From the cell containing the given text, extract its center point as (X, Y) coordinate. 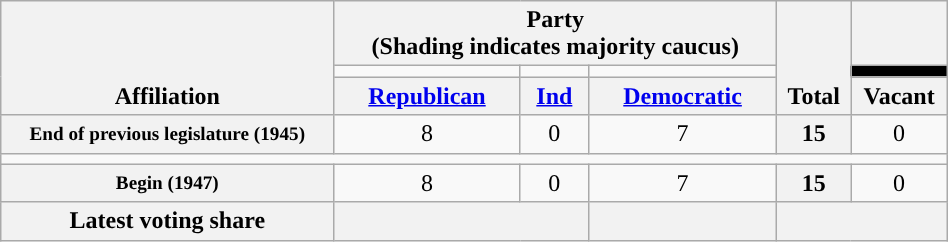
Party (Shading indicates majority caucus) (556, 34)
Democratic (683, 96)
End of previous legislature (1945) (168, 134)
Ind (554, 96)
Begin (1947) (168, 183)
Latest voting share (168, 221)
Affiliation (168, 58)
Vacant (899, 96)
Total (814, 58)
Republican (427, 96)
